Capture the cell that displays the provided text and extract its [X, Y] central coordinate. 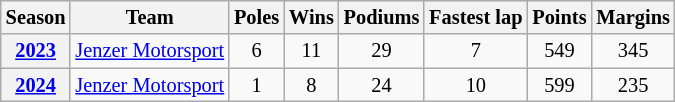
11 [312, 51]
Team [150, 17]
Fastest lap [476, 17]
2023 [36, 51]
345 [632, 51]
1 [256, 85]
8 [312, 85]
Poles [256, 17]
Points [559, 17]
Wins [312, 17]
Margins [632, 17]
24 [382, 85]
235 [632, 85]
2024 [36, 85]
Season [36, 17]
Podiums [382, 17]
549 [559, 51]
10 [476, 85]
599 [559, 85]
29 [382, 51]
7 [476, 51]
6 [256, 51]
